Identify which cell holds the provided text, then report its (X, Y) central coordinate. 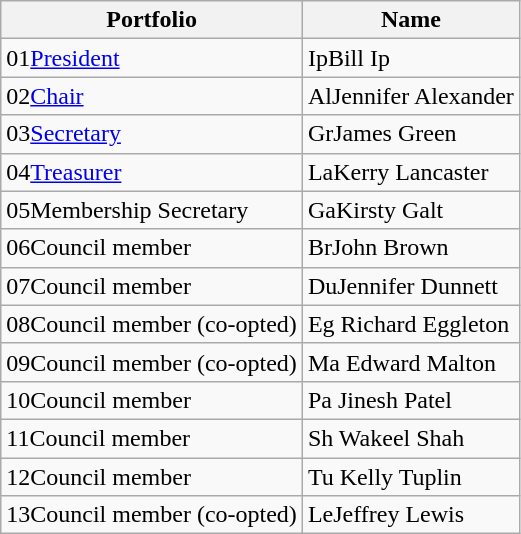
06Council member (152, 248)
10Council member (152, 400)
07Council member (152, 286)
04Treasurer (152, 172)
BrJohn Brown (410, 248)
01President (152, 58)
LaKerry Lancaster (410, 172)
Name (410, 20)
Tu Kelly Tuplin (410, 477)
Sh Wakeel Shah (410, 438)
11Council member (152, 438)
02Chair (152, 96)
Ma Edward Malton (410, 362)
09Council member (co-opted) (152, 362)
GaKirsty Galt (410, 210)
GrJames Green (410, 134)
08Council member (co-opted) (152, 324)
12Council member (152, 477)
LeJeffrey Lewis (410, 515)
IpBill Ip (410, 58)
Portfolio (152, 20)
Pa Jinesh Patel (410, 400)
AlJennifer Alexander (410, 96)
DuJennifer Dunnett (410, 286)
Eg Richard Eggleton (410, 324)
13Council member (co-opted) (152, 515)
03Secretary (152, 134)
05Membership Secretary (152, 210)
